Identify which cell holds the provided text, then report its (x, y) central coordinate. 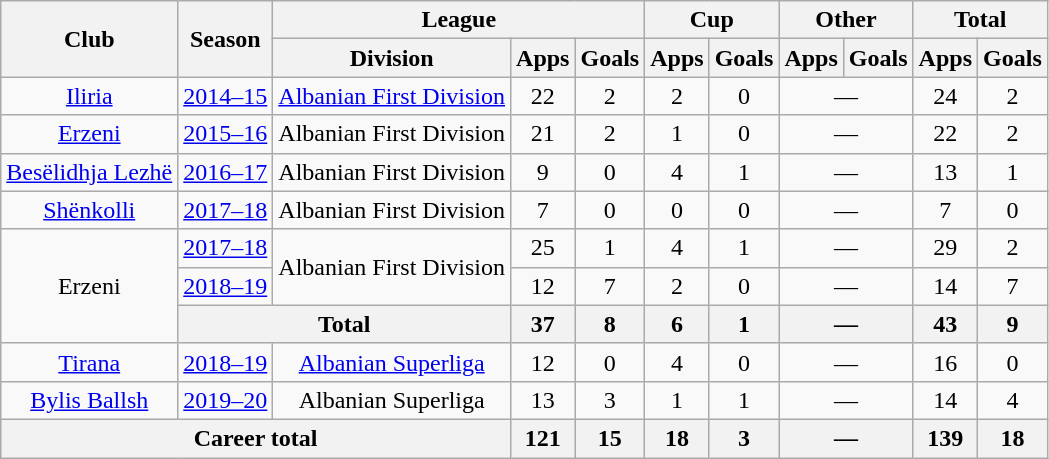
Besëlidhja Lezhë (90, 172)
121 (543, 438)
Bylis Ballsh (90, 400)
15 (610, 438)
2016–17 (226, 172)
6 (677, 324)
21 (543, 134)
37 (543, 324)
25 (543, 248)
139 (945, 438)
League (459, 20)
2015–16 (226, 134)
Season (226, 39)
Shënkolli (90, 210)
Cup (712, 20)
Other (846, 20)
Iliria (90, 96)
2019–20 (226, 400)
16 (945, 362)
Career total (256, 438)
Division (392, 58)
29 (945, 248)
24 (945, 96)
8 (610, 324)
43 (945, 324)
2014–15 (226, 96)
Club (90, 39)
Tirana (90, 362)
